Extract the [x, y] coordinate from the center of the cell holding the provided text.  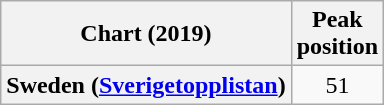
Peakposition [337, 34]
Sweden (Sverigetopplistan) [146, 85]
Chart (2019) [146, 34]
51 [337, 85]
